For the text-containing cell, return its midpoint in (x, y) coordinate format. 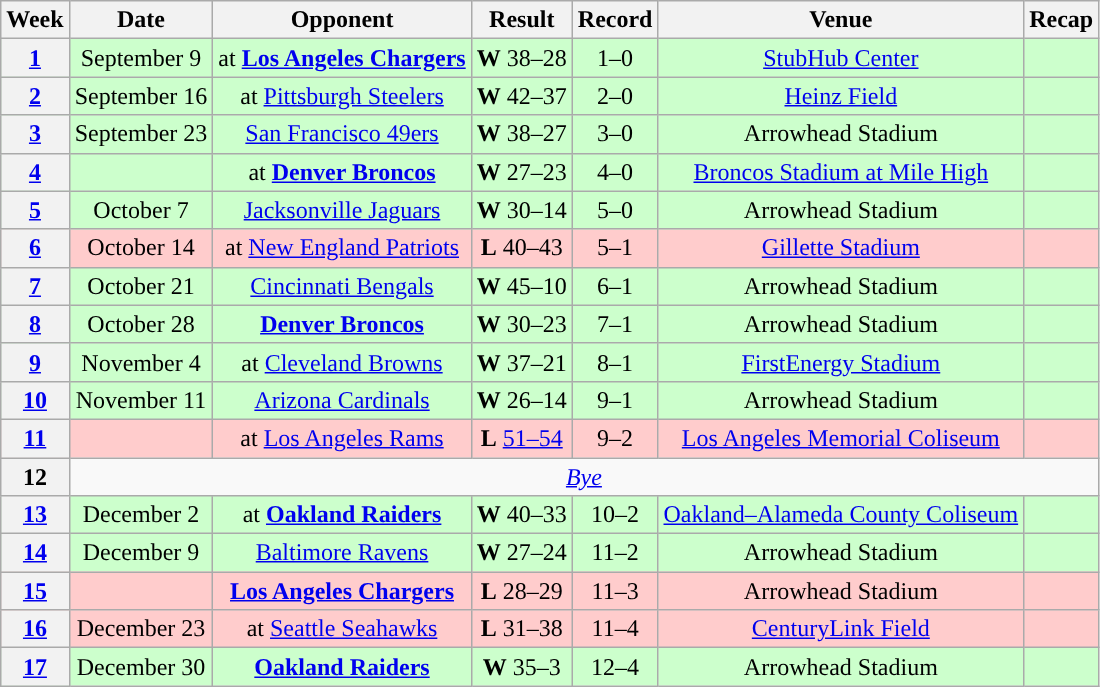
17 (35, 667)
7 (35, 286)
Broncos Stadium at Mile High (841, 172)
4–0 (615, 172)
December 23 (141, 629)
StubHub Center (841, 58)
November 4 (141, 362)
11–2 (615, 553)
W 40–33 (522, 515)
December 9 (141, 553)
San Francisco 49ers (342, 134)
11 (35, 438)
November 11 (141, 400)
at Oakland Raiders (342, 515)
W 38–28 (522, 58)
7–1 (615, 324)
W 26–14 (522, 400)
Jacksonville Jaguars (342, 210)
September 23 (141, 134)
1–0 (615, 58)
2 (35, 96)
CenturyLink Field (841, 629)
September 9 (141, 58)
Result (522, 20)
9–2 (615, 438)
W 30–14 (522, 210)
Recap (1062, 20)
10–2 (615, 515)
12–4 (615, 667)
14 (35, 553)
Los Angeles Chargers (342, 591)
W 45–10 (522, 286)
Los Angeles Memorial Coliseum (841, 438)
Date (141, 20)
at Los Angeles Chargers (342, 58)
at Pittsburgh Steelers (342, 96)
9 (35, 362)
L 31–38 (522, 629)
Bye (584, 477)
12 (35, 477)
Arizona Cardinals (342, 400)
L 40–43 (522, 248)
Venue (841, 20)
September 16 (141, 96)
W 35–3 (522, 667)
5–1 (615, 248)
8 (35, 324)
6 (35, 248)
15 (35, 591)
W 27–24 (522, 553)
10 (35, 400)
1 (35, 58)
Denver Broncos (342, 324)
October 14 (141, 248)
October 28 (141, 324)
W 38–27 (522, 134)
December 30 (141, 667)
Heinz Field (841, 96)
W 42–37 (522, 96)
4 (35, 172)
Record (615, 20)
16 (35, 629)
9–1 (615, 400)
at Denver Broncos (342, 172)
at Cleveland Browns (342, 362)
W 37–21 (522, 362)
11–4 (615, 629)
at Seattle Seahawks (342, 629)
L 28–29 (522, 591)
Baltimore Ravens (342, 553)
3 (35, 134)
2–0 (615, 96)
at Los Angeles Rams (342, 438)
October 21 (141, 286)
December 2 (141, 515)
Week (35, 20)
FirstEnergy Stadium (841, 362)
3–0 (615, 134)
Cincinnati Bengals (342, 286)
W 27–23 (522, 172)
October 7 (141, 210)
W 30–23 (522, 324)
5 (35, 210)
5–0 (615, 210)
8–1 (615, 362)
Oakland Raiders (342, 667)
Opponent (342, 20)
13 (35, 515)
6–1 (615, 286)
Gillette Stadium (841, 248)
at New England Patriots (342, 248)
11–3 (615, 591)
L 51–54 (522, 438)
Oakland–Alameda County Coliseum (841, 515)
